Output the [X, Y] coordinate of the center of the cell containing the given text.  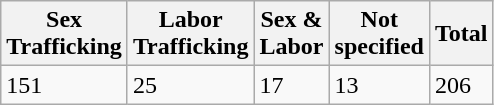
Total [461, 34]
151 [64, 85]
SexTrafficking [64, 34]
Notspecified [379, 34]
LaborTrafficking [190, 34]
206 [461, 85]
17 [292, 85]
25 [190, 85]
13 [379, 85]
Sex &Labor [292, 34]
